Search for the cell housing the specified text and yield its [x, y] center coordinate. 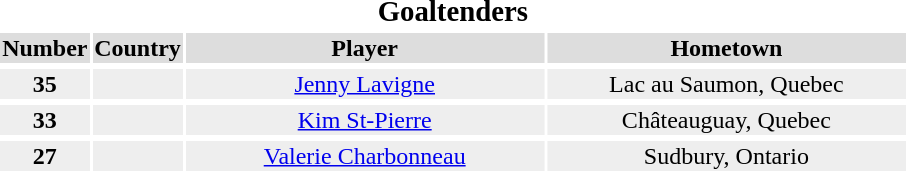
Kim St-Pierre [364, 120]
Country [138, 48]
35 [45, 84]
Valerie Charbonneau [364, 156]
27 [45, 156]
Lac au Saumon, Quebec [726, 84]
Hometown [726, 48]
Sudbury, Ontario [726, 156]
Jenny Lavigne [364, 84]
Player [364, 48]
Châteauguay, Quebec [726, 120]
33 [45, 120]
Number [45, 48]
